For the text-containing cell, return its midpoint in (x, y) coordinate format. 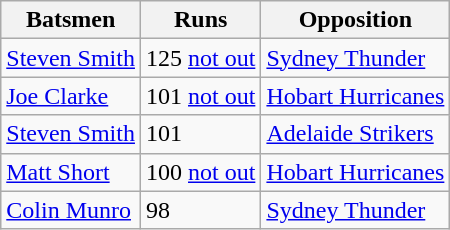
Joe Clarke (71, 96)
98 (200, 210)
Runs (200, 20)
Opposition (356, 20)
Colin Munro (71, 210)
100 not out (200, 172)
Adelaide Strikers (356, 134)
125 not out (200, 58)
Batsmen (71, 20)
101 (200, 134)
Matt Short (71, 172)
101 not out (200, 96)
